Find where the given text appears and provide that cell's center as [X, Y] coordinate. 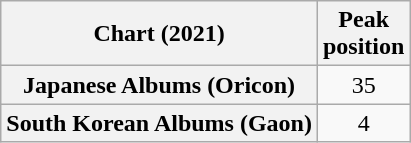
South Korean Albums (Gaon) [160, 123]
35 [363, 85]
Peakposition [363, 34]
4 [363, 123]
Chart (2021) [160, 34]
Japanese Albums (Oricon) [160, 85]
